Detect which cell encompasses the target text, then output its [x, y] center coordinate. 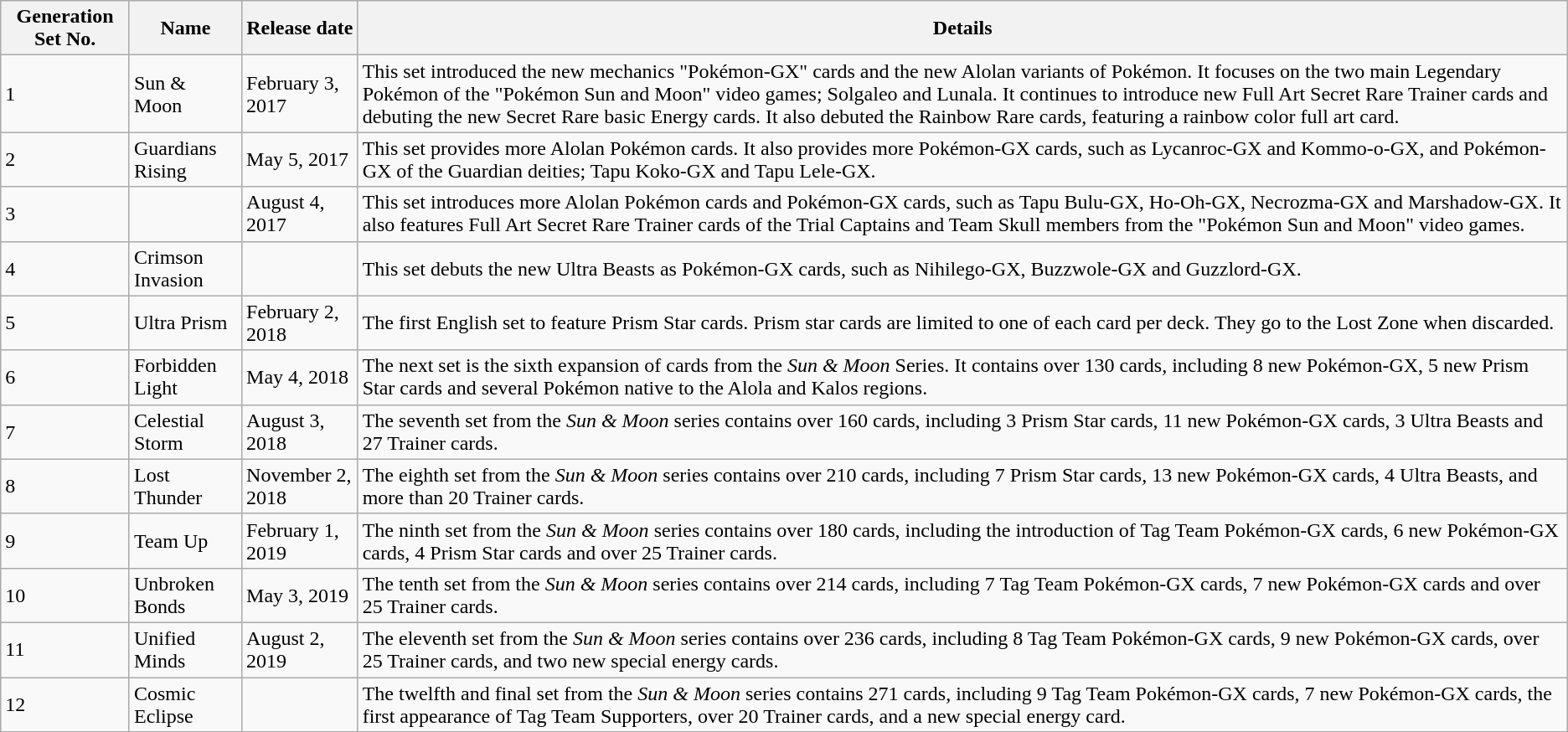
February 3, 2017 [300, 94]
This set debuts the new Ultra Beasts as Pokémon-GX cards, such as Nihilego-GX, Buzzwole-GX and Guzzlord-GX. [962, 268]
November 2, 2018 [300, 486]
February 1, 2019 [300, 541]
8 [65, 486]
Sun & Moon [185, 94]
4 [65, 268]
May 4, 2018 [300, 377]
August 4, 2017 [300, 214]
Generation Set No. [65, 28]
Team Up [185, 541]
February 2, 2018 [300, 323]
May 3, 2019 [300, 595]
7 [65, 432]
12 [65, 704]
Celestial Storm [185, 432]
Crimson Invasion [185, 268]
Lost Thunder [185, 486]
Details [962, 28]
Ultra Prism [185, 323]
6 [65, 377]
August 2, 2019 [300, 650]
August 3, 2018 [300, 432]
Guardians Rising [185, 159]
Unified Minds [185, 650]
3 [65, 214]
11 [65, 650]
5 [65, 323]
Forbidden Light [185, 377]
9 [65, 541]
Name [185, 28]
10 [65, 595]
May 5, 2017 [300, 159]
Unbroken Bonds [185, 595]
2 [65, 159]
1 [65, 94]
Release date [300, 28]
Cosmic Eclipse [185, 704]
